For the text-containing cell, return its midpoint in [x, y] coordinate format. 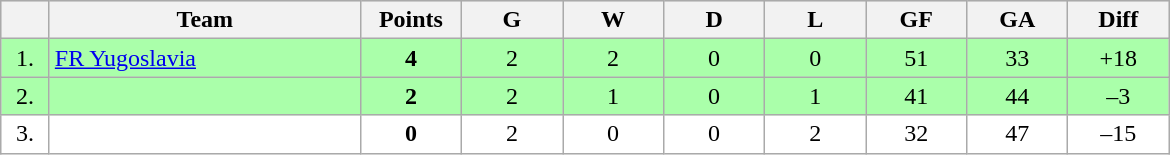
–15 [1118, 134]
GA [1018, 20]
G [512, 20]
4 [410, 58]
W [612, 20]
GF [916, 20]
Points [410, 20]
FR Yugoslavia [204, 58]
51 [916, 58]
44 [1018, 96]
41 [916, 96]
Team [204, 20]
+18 [1118, 58]
32 [916, 134]
3. [26, 134]
47 [1018, 134]
L [816, 20]
D [714, 20]
2. [26, 96]
–3 [1118, 96]
33 [1018, 58]
1. [26, 58]
Diff [1118, 20]
